Provide the (x, y) coordinate of the cell's center where the given text is located.  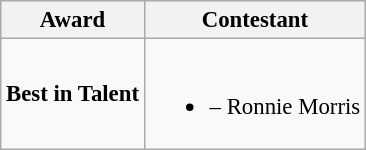
Award (73, 20)
– Ronnie Morris (254, 94)
Contestant (254, 20)
Best in Talent (73, 94)
